Locate the cell with the specified text and output its [X, Y] center coordinate. 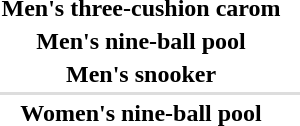
Men's nine-ball pool [141, 41]
Men's snooker [141, 74]
